For the text-containing cell, return its midpoint in [X, Y] coordinate format. 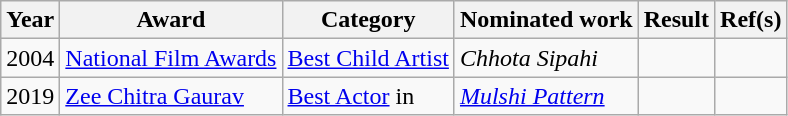
Nominated work [546, 20]
Ref(s) [751, 20]
Chhota Sipahi [546, 58]
National Film Awards [171, 58]
2019 [30, 96]
2004 [30, 58]
Award [171, 20]
Best Actor in [368, 96]
Zee Chitra Gaurav [171, 96]
Year [30, 20]
Best Child Artist [368, 58]
Result [676, 20]
Category [368, 20]
Mulshi Pattern [546, 96]
